Search for the cell housing the specified text and yield its (X, Y) center coordinate. 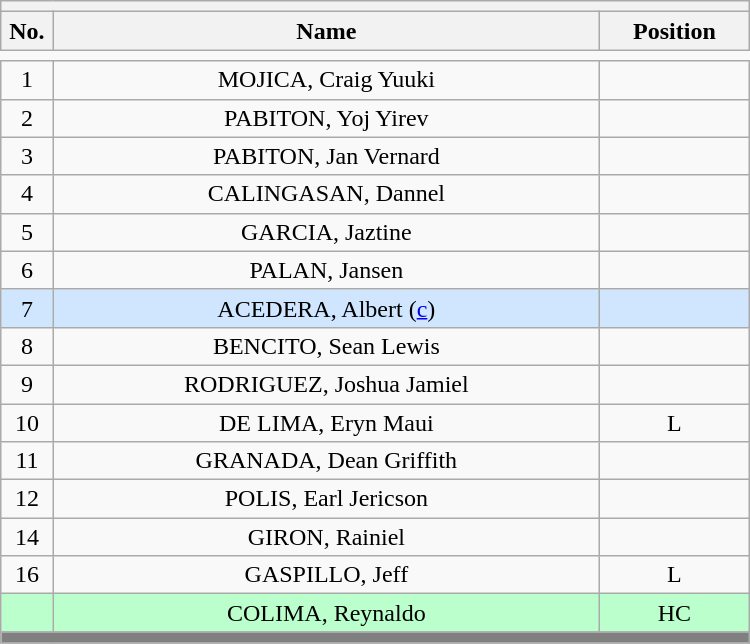
POLIS, Earl Jericson (326, 499)
Position (675, 31)
PALAN, Jansen (326, 270)
14 (27, 537)
6 (27, 270)
ACEDERA, Albert (c) (326, 308)
Name (326, 31)
MOJICA, Craig Yuuki (326, 80)
COLIMA, Reynaldo (326, 613)
1 (27, 80)
3 (27, 156)
4 (27, 194)
PABITON, Jan Vernard (326, 156)
12 (27, 499)
7 (27, 308)
PABITON, Yoj Yirev (326, 118)
11 (27, 461)
GARCIA, Jaztine (326, 232)
9 (27, 384)
HC (675, 613)
16 (27, 575)
2 (27, 118)
GASPILLO, Jeff (326, 575)
10 (27, 423)
No. (27, 31)
CALINGASAN, Dannel (326, 194)
BENCITO, Sean Lewis (326, 346)
DE LIMA, Eryn Maui (326, 423)
GRANADA, Dean Griffith (326, 461)
8 (27, 346)
5 (27, 232)
GIRON, Rainiel (326, 537)
RODRIGUEZ, Joshua Jamiel (326, 384)
